Search for the cell housing the specified text and yield its [x, y] center coordinate. 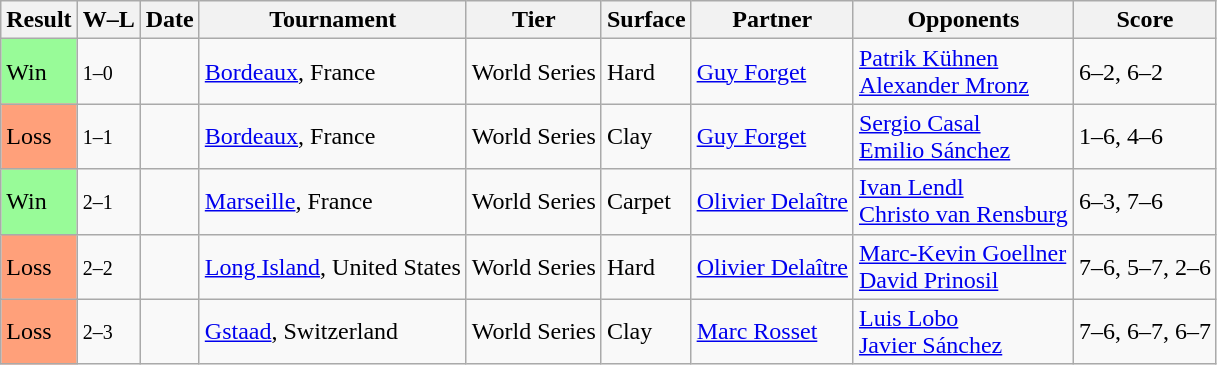
Gstaad, Switzerland [332, 332]
Marc Rosset [772, 332]
2–3 [108, 332]
Patrik Kühnen Alexander Mronz [963, 72]
Surface [646, 20]
Tier [534, 20]
6–2, 6–2 [1144, 72]
Tournament [332, 20]
2–2 [108, 266]
Result [39, 20]
7–6, 6–7, 6–7 [1144, 332]
Ivan Lendl Christo van Rensburg [963, 202]
2–1 [108, 202]
W–L [108, 20]
1–1 [108, 136]
1–0 [108, 72]
Marseille, France [332, 202]
Long Island, United States [332, 266]
1–6, 4–6 [1144, 136]
Marc-Kevin Goellner David Prinosil [963, 266]
Score [1144, 20]
Luis Lobo Javier Sánchez [963, 332]
Sergio Casal Emilio Sánchez [963, 136]
7–6, 5–7, 2–6 [1144, 266]
Partner [772, 20]
Opponents [963, 20]
Date [170, 20]
Carpet [646, 202]
6–3, 7–6 [1144, 202]
